Return [X, Y] of the center of cell containing provided text 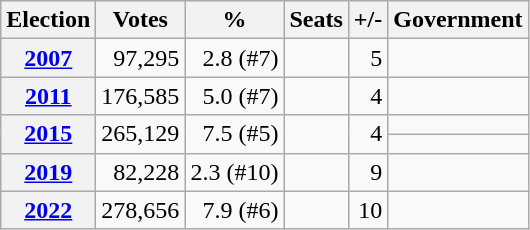
2022 [48, 210]
2015 [48, 134]
7.5 (#5) [234, 134]
5 [368, 58]
Election [48, 20]
% [234, 20]
7.9 (#6) [234, 210]
97,295 [140, 58]
278,656 [140, 210]
265,129 [140, 134]
2.3 (#10) [234, 172]
+/- [368, 20]
2019 [48, 172]
2007 [48, 58]
Seats [316, 20]
Votes [140, 20]
176,585 [140, 96]
Government [458, 20]
5.0 (#7) [234, 96]
10 [368, 210]
2.8 (#7) [234, 58]
82,228 [140, 172]
2011 [48, 96]
9 [368, 172]
